Search for the cell housing the specified text and yield its (x, y) center coordinate. 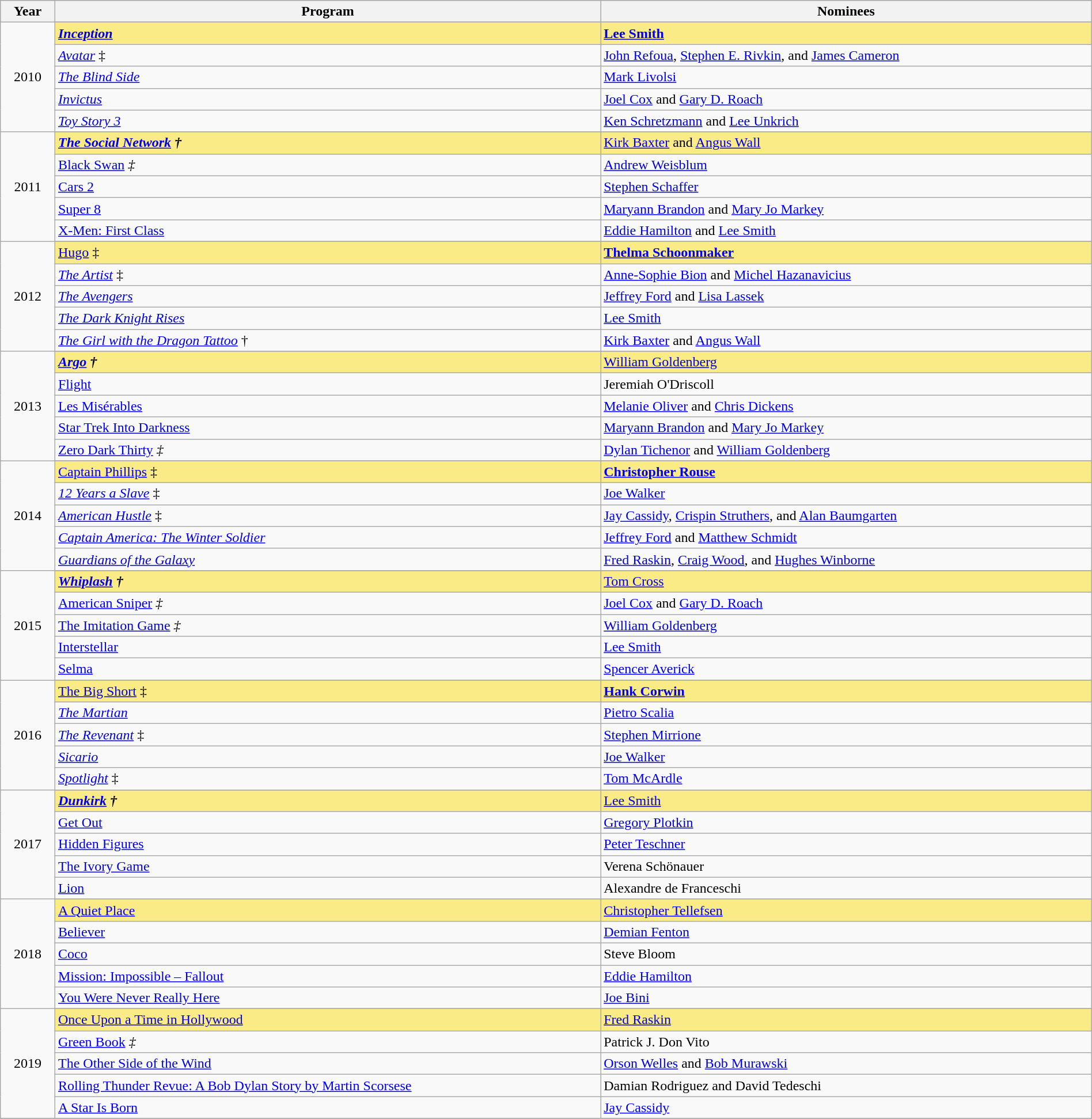
Mission: Impossible – Fallout (327, 976)
Believer (327, 932)
The Blind Side (327, 77)
Stephen Schaffer (847, 187)
Demian Fenton (847, 932)
The Other Side of the Wind (327, 1064)
The Revenant ‡ (327, 735)
Captain America: The Winter Soldier (327, 537)
2019 (28, 1064)
Coco (327, 954)
Fred Raskin, Craig Wood, and Hughes Winborne (847, 559)
Jay Cassidy (847, 1107)
Pietro Scalia (847, 713)
A Star Is Born (327, 1107)
Jeremiah O'Driscoll (847, 384)
Hugo ‡ (327, 252)
Gregory Plotkin (847, 822)
American Hustle ‡ (327, 515)
Les Misérables (327, 406)
Black Swan ‡ (327, 165)
Get Out (327, 822)
The Artist ‡ (327, 275)
Melanie Oliver and Chris Dickens (847, 406)
Year (28, 12)
Mark Livolsi (847, 77)
Steve Bloom (847, 954)
Flight (327, 384)
Patrick J. Don Vito (847, 1042)
Eddie Hamilton and Lee Smith (847, 230)
Tom McArdle (847, 779)
Program (327, 12)
Interstellar (327, 647)
Spencer Averick (847, 669)
Guardians of the Galaxy (327, 559)
Orson Welles and Bob Murawski (847, 1064)
Spotlight ‡ (327, 779)
Christopher Rouse (847, 472)
Dylan Tichenor and William Goldenberg (847, 450)
12 Years a Slave ‡ (327, 494)
2010 (28, 77)
Green Book ‡ (327, 1042)
2016 (28, 735)
Christopher Tellefsen (847, 910)
Thelma Schoonmaker (847, 252)
You Were Never Really Here (327, 998)
Super 8 (327, 208)
Ken Schretzmann and Lee Unkrich (847, 121)
The Avengers (327, 297)
Jeffrey Ford and Matthew Schmidt (847, 537)
2017 (28, 844)
Verena Schönauer (847, 866)
2013 (28, 406)
Whiplash † (327, 581)
Cars 2 (327, 187)
Hidden Figures (327, 844)
2015 (28, 625)
Fred Raskin (847, 1020)
2018 (28, 954)
Selma (327, 669)
Tom Cross (847, 581)
Toy Story 3 (327, 121)
Lion (327, 888)
The Martian (327, 713)
Nominees (847, 12)
Argo † (327, 362)
X-Men: First Class (327, 230)
The Social Network † (327, 143)
Hank Corwin (847, 691)
Stephen Mirrione (847, 735)
Damian Rodriguez and David Tedeschi (847, 1086)
Once Upon a Time in Hollywood (327, 1020)
2011 (28, 187)
Sicario (327, 757)
The Dark Knight Rises (327, 318)
Jay Cassidy, Crispin Struthers, and Alan Baumgarten (847, 515)
Rolling Thunder Revue: A Bob Dylan Story by Martin Scorsese (327, 1086)
Andrew Weisblum (847, 165)
2014 (28, 515)
The Big Short ‡ (327, 691)
Eddie Hamilton (847, 976)
Dunkirk † (327, 801)
Star Trek Into Darkness (327, 428)
The Imitation Game ‡ (327, 625)
A Quiet Place (327, 910)
Invictus (327, 99)
Zero Dark Thirty ‡ (327, 450)
The Girl with the Dragon Tattoo † (327, 340)
Avatar ‡ (327, 55)
John Refoua, Stephen E. Rivkin, and James Cameron (847, 55)
The Ivory Game (327, 866)
American Sniper ‡ (327, 603)
Peter Teschner (847, 844)
Anne-Sophie Bion and Michel Hazanavicius (847, 275)
Captain Phillips ‡ (327, 472)
2012 (28, 296)
Jeffrey Ford and Lisa Lassek (847, 297)
Joe Bini (847, 998)
Inception (327, 33)
Alexandre de Franceschi (847, 888)
